Pinpoint the cell where the given text exists, returning its (X, Y) midpoint coordinate. 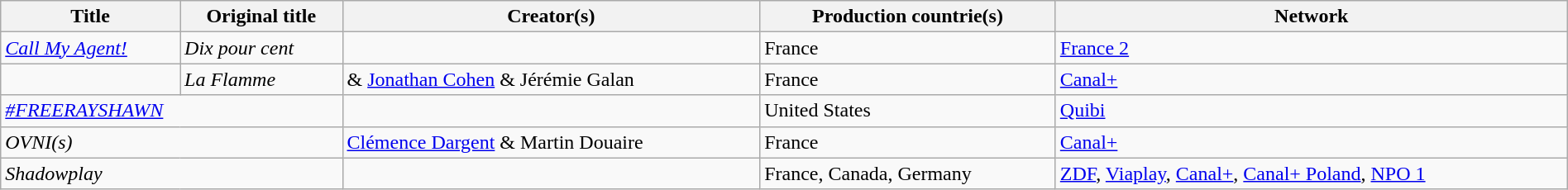
Production countrie(s) (908, 17)
Clémence Dargent & Martin Douaire (551, 142)
Dix pour cent (261, 48)
#FREERAYSHAWN (172, 111)
Network (1312, 17)
France, Canada, Germany (908, 173)
United States (908, 111)
La Flamme (261, 79)
Shadowplay (172, 173)
& Jonathan Cohen & Jérémie Galan (551, 79)
OVNI(s) (172, 142)
France 2 (1312, 48)
ZDF, Viaplay, Canal+, Canal+ Poland, NPO 1 (1312, 173)
Original title (261, 17)
Call My Agent! (91, 48)
Quibi (1312, 111)
Creator(s) (551, 17)
Title (91, 17)
